Pinpoint the cell where the given text exists, returning its [X, Y] midpoint coordinate. 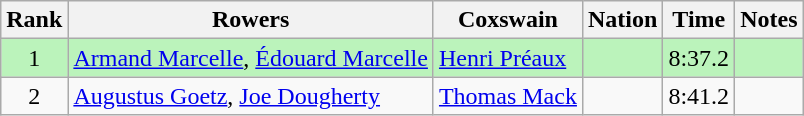
Rowers [251, 20]
1 [34, 58]
Thomas Mack [508, 96]
Armand Marcelle, Édouard Marcelle [251, 58]
Nation [622, 20]
Time [699, 20]
Henri Préaux [508, 58]
Coxswain [508, 20]
Augustus Goetz, Joe Dougherty [251, 96]
Rank [34, 20]
Notes [769, 20]
8:41.2 [699, 96]
8:37.2 [699, 58]
2 [34, 96]
